Output the [X, Y] coordinate of the center of the cell containing the given text.  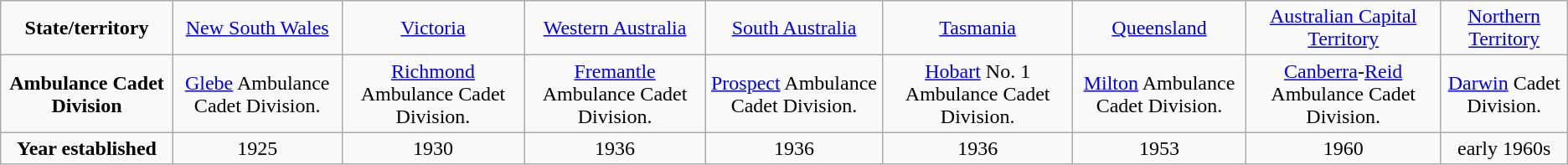
Canberra-Reid Ambulance Cadet Division. [1344, 94]
early 1960s [1504, 148]
1930 [433, 148]
1925 [257, 148]
Tasmania [978, 28]
1953 [1159, 148]
Northern Territory [1504, 28]
Fremantle Ambulance Cadet Division. [615, 94]
Darwin Cadet Division. [1504, 94]
Western Australia [615, 28]
South Australia [794, 28]
Richmond Ambulance Cadet Division. [433, 94]
Ambulance Cadet Division [87, 94]
Glebe Ambulance Cadet Division. [257, 94]
Milton Ambulance Cadet Division. [1159, 94]
Australian Capital Territory [1344, 28]
Queensland [1159, 28]
New South Wales [257, 28]
Victoria [433, 28]
Year established [87, 148]
1960 [1344, 148]
Prospect Ambulance Cadet Division. [794, 94]
State/territory [87, 28]
Hobart No. 1 Ambulance Cadet Division. [978, 94]
